For the text-containing cell, return its midpoint in (X, Y) coordinate format. 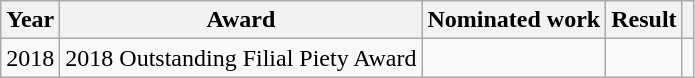
Award (241, 20)
Year (30, 20)
Nominated work (514, 20)
2018 (30, 58)
2018 Outstanding Filial Piety Award (241, 58)
Result (644, 20)
